Scan for the cell matching the given text and deliver its (x, y) coordinate at center. 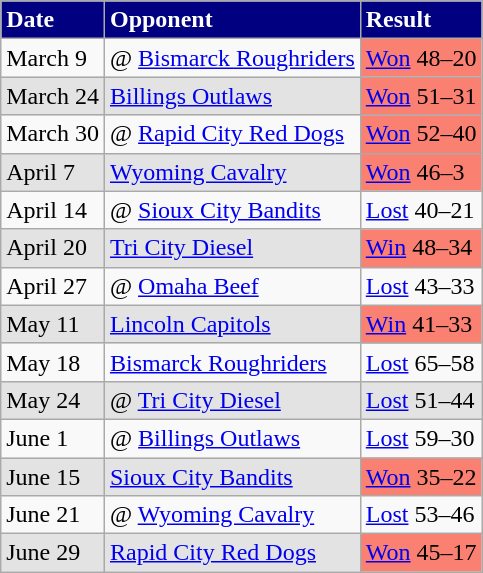
June 15 (53, 477)
@ Sioux City Bandits (232, 210)
Opponent (232, 20)
Win 41–33 (421, 324)
Won 52–40 (421, 134)
Lost 40–21 (421, 210)
@ Rapid City Red Dogs (232, 134)
Won 45–17 (421, 553)
Won 35–22 (421, 477)
@ Tri City Diesel (232, 400)
Result (421, 20)
Sioux City Bandits (232, 477)
@ Billings Outlaws (232, 438)
June 29 (53, 553)
Lost 59–30 (421, 438)
Wyoming Cavalry (232, 172)
June 1 (53, 438)
@ Wyoming Cavalry (232, 515)
June 21 (53, 515)
Won 48–20 (421, 58)
Lost 65–58 (421, 362)
March 24 (53, 96)
Date (53, 20)
Won 51–31 (421, 96)
Tri City Diesel (232, 248)
April 7 (53, 172)
May 24 (53, 400)
Lincoln Capitols (232, 324)
Won 46–3 (421, 172)
Win 48–34 (421, 248)
Rapid City Red Dogs (232, 553)
@ Omaha Beef (232, 286)
May 11 (53, 324)
Bismarck Roughriders (232, 362)
March 30 (53, 134)
@ Bismarck Roughriders (232, 58)
April 27 (53, 286)
May 18 (53, 362)
April 14 (53, 210)
Lost 51–44 (421, 400)
Lost 53–46 (421, 515)
Lost 43–33 (421, 286)
March 9 (53, 58)
April 20 (53, 248)
Billings Outlaws (232, 96)
